Determine the [x, y] coordinate at the center of the cell enclosing the given text.  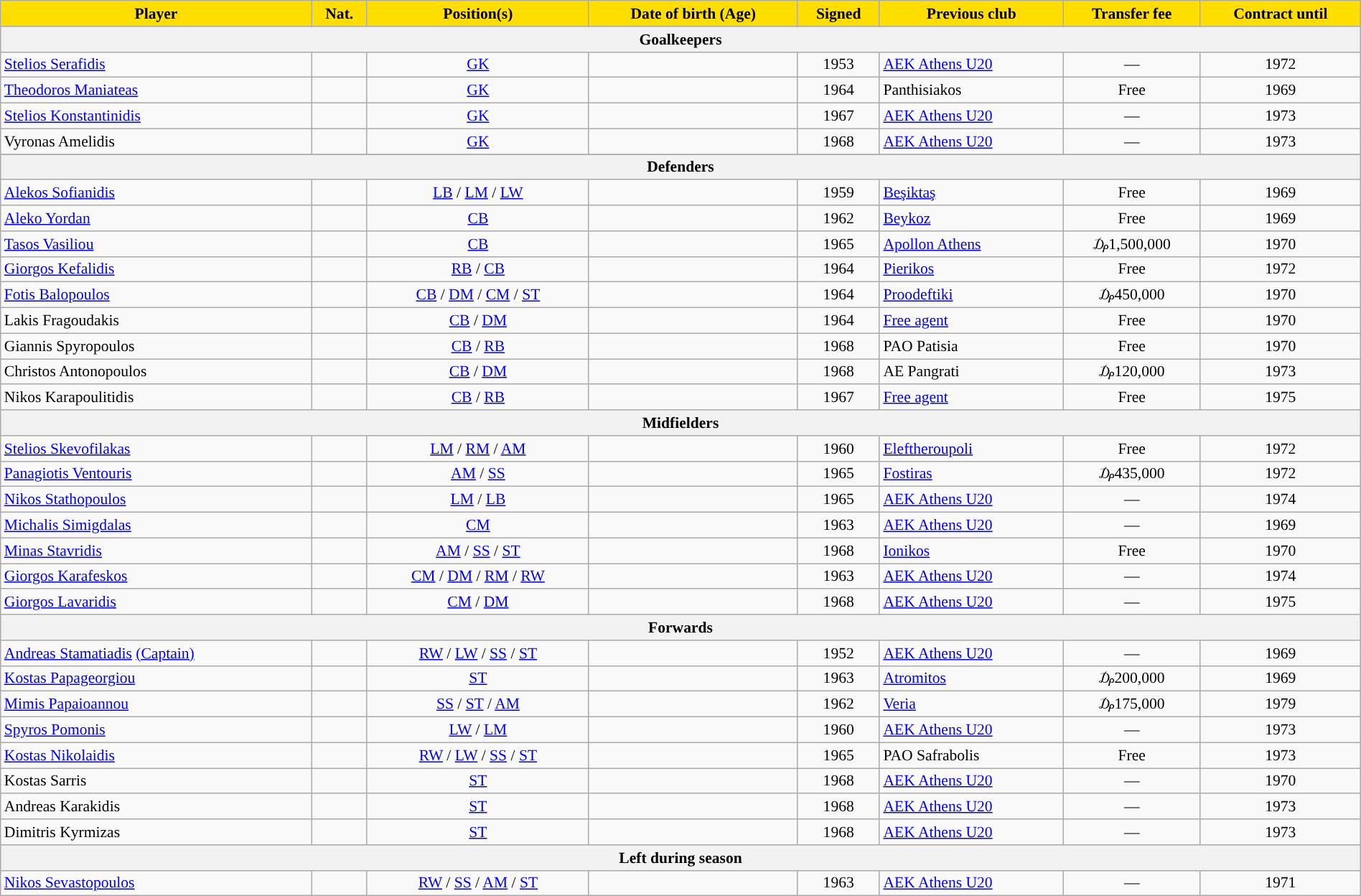
Veria [971, 704]
Fotis Balopoulos [156, 295]
PAO Patisia [971, 346]
Vyronas Amelidis [156, 141]
Christos Antonopoulos [156, 372]
Kostas Sarris [156, 781]
Giorgos Lavaridis [156, 602]
Previous club [971, 14]
Tasos Vasiliou [156, 244]
Nikos Sevastopoulos [156, 883]
Date of birth (Age) [693, 14]
Panthisiakos [971, 90]
Goalkeepers [680, 39]
Minas Stavridis [156, 551]
₯435,000 [1131, 474]
RB / CB [478, 269]
Nat. [339, 14]
Andreas Karakidis [156, 807]
Player [156, 14]
LB / LM / LW [478, 193]
Transfer fee [1131, 14]
1971 [1281, 883]
Position(s) [478, 14]
Spyros Pomonis [156, 730]
Proodeftiki [971, 295]
₯200,000 [1131, 678]
₯450,000 [1131, 295]
₯175,000 [1131, 704]
Nikos Karapoulitidis [156, 398]
Andreas Stamatiadis (Captain) [156, 653]
Left during season [680, 858]
Signed [838, 14]
CM / DM [478, 602]
Stelios Skevofilakas [156, 449]
Dimitris Kyrmizas [156, 832]
Fostiras [971, 474]
1953 [838, 65]
CM / DM / RM / RW [478, 577]
AE Pangrati [971, 372]
Stelios Konstantinidis [156, 116]
Giorgos Karafeskos [156, 577]
RW / SS / AM / ST [478, 883]
Panagiotis Ventouris [156, 474]
Beşiktaş [971, 193]
Atromitos [971, 678]
Stelios Serafidis [156, 65]
Nikos Stathopoulos [156, 500]
1952 [838, 653]
Kostas Nikolaidis [156, 755]
Apollon Athens [971, 244]
LW / LM [478, 730]
Mimis Papaioannou [156, 704]
1979 [1281, 704]
₯120,000 [1131, 372]
AM / SS [478, 474]
Michalis Simigdalas [156, 526]
CB / DM / CM / ST [478, 295]
Defenders [680, 167]
Contract until [1281, 14]
Aleko Yordan [156, 218]
SS / ST / AM [478, 704]
Lakis Fragoudakis [156, 321]
AM / SS / ST [478, 551]
Forwards [680, 627]
Ionikos [971, 551]
1959 [838, 193]
Beykoz [971, 218]
PAO Safrabolis [971, 755]
LM / RM / AM [478, 449]
Alekos Sofianidis [156, 193]
CM [478, 526]
LM / LB [478, 500]
Pierikos [971, 269]
Giannis Spyropoulos [156, 346]
Theodoros Maniateas [156, 90]
₯1,500,000 [1131, 244]
Eleftheroupoli [971, 449]
Giorgos Kefalidis [156, 269]
Midfielders [680, 423]
Kostas Papageorgiou [156, 678]
